Pinpoint the cell where the given text exists, returning its (x, y) midpoint coordinate. 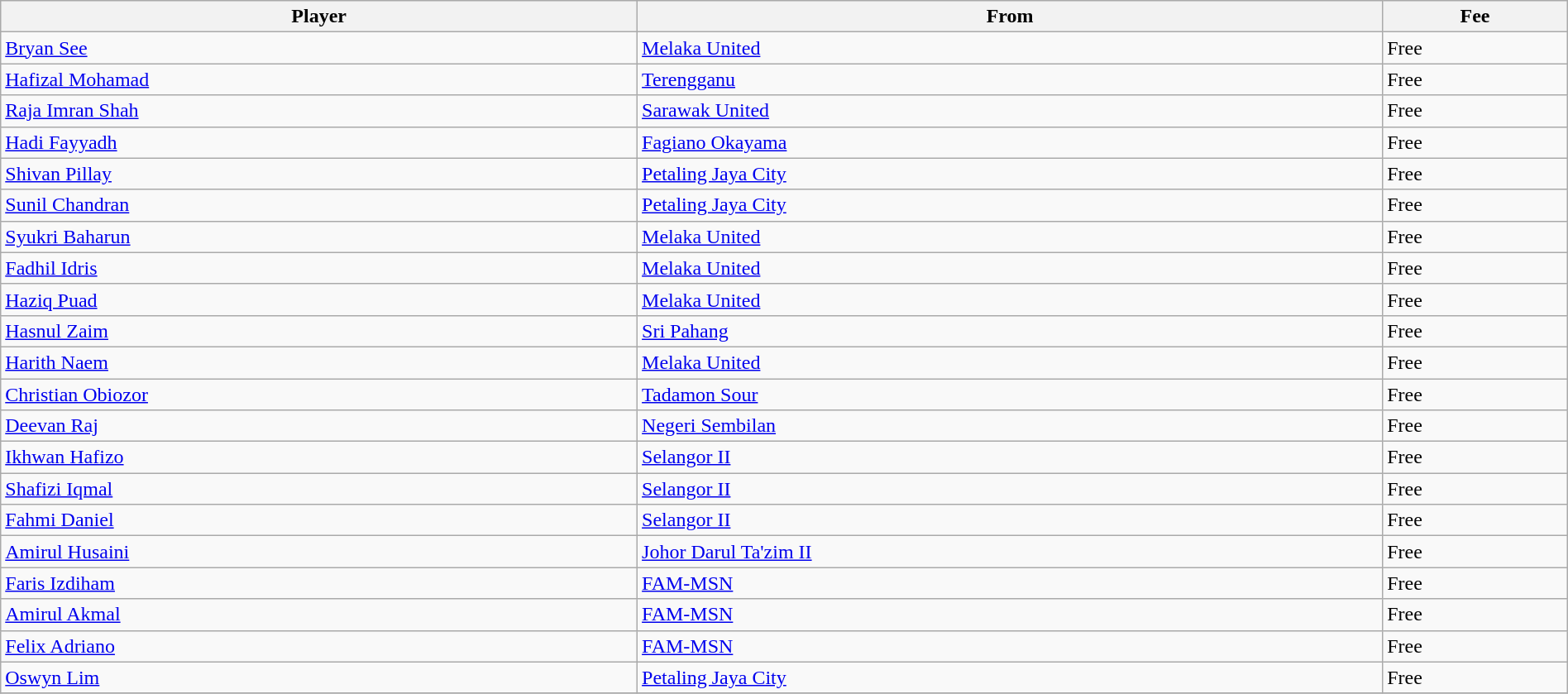
Haziq Puad (319, 299)
Felix Adriano (319, 646)
Oswyn Lim (319, 677)
Fahmi Daniel (319, 520)
Hafizal Mohamad (319, 79)
Shafizi Iqmal (319, 489)
Fagiano Okayama (1011, 142)
Sunil Chandran (319, 205)
Amirul Husaini (319, 552)
Syukri Baharun (319, 237)
Faris Izdiham (319, 583)
Ikhwan Hafizo (319, 457)
Harith Naem (319, 362)
Christian Obiozor (319, 395)
Terengganu (1011, 79)
Hasnul Zaim (319, 331)
Sri Pahang (1011, 331)
Fee (1475, 17)
Tadamon Sour (1011, 395)
Amirul Akmal (319, 615)
Johor Darul Ta'zim II (1011, 552)
Shivan Pillay (319, 174)
Player (319, 17)
Fadhil Idris (319, 268)
From (1011, 17)
Bryan See (319, 48)
Hadi Fayyadh (319, 142)
Sarawak United (1011, 111)
Deevan Raj (319, 426)
Negeri Sembilan (1011, 426)
Raja Imran Shah (319, 111)
